Return [X, Y] of the center of cell containing provided text 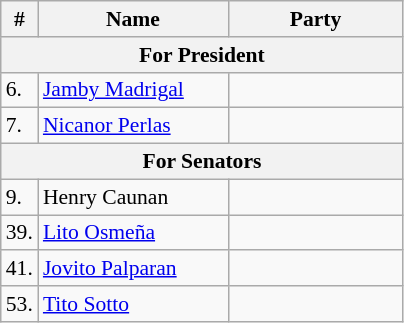
Tito Sotto [133, 304]
Jamby Madrigal [133, 90]
For President [202, 55]
Henry Caunan [133, 197]
41. [20, 269]
Lito Osmeña [133, 233]
Nicanor Perlas [133, 126]
# [20, 19]
Party [316, 19]
53. [20, 304]
For Senators [202, 162]
9. [20, 197]
Jovito Palparan [133, 269]
7. [20, 126]
6. [20, 90]
Name [133, 19]
39. [20, 233]
